Pinpoint the cell where the given text exists, returning its (X, Y) midpoint coordinate. 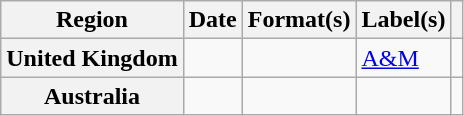
Region (92, 20)
Format(s) (299, 20)
Label(s) (404, 20)
A&M (404, 58)
Australia (92, 96)
United Kingdom (92, 58)
Date (212, 20)
